Find where the given text appears and provide that cell's center as (x, y) coordinate. 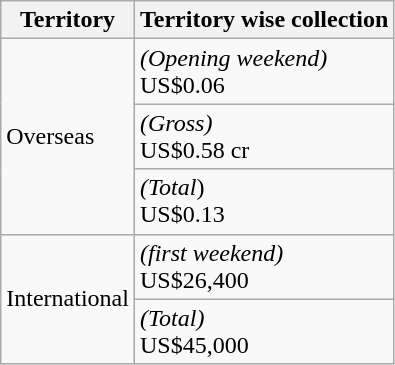
Territory wise collection (264, 20)
(Total)US$45,000 (264, 332)
Territory (68, 20)
(Gross)US$0.58 cr (264, 136)
(first weekend)US$26,400 (264, 266)
Overseas (68, 136)
(Total)US$0.13 (264, 202)
(Opening weekend)US$0.06 (264, 72)
International (68, 299)
